For the text-containing cell, return its midpoint in (X, Y) coordinate format. 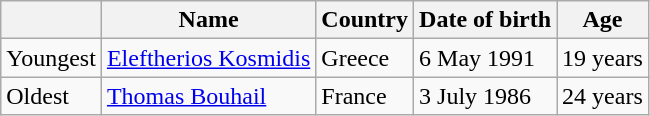
Name (208, 20)
Country (365, 20)
Eleftherios Kosmidis (208, 58)
3 July 1986 (486, 96)
Oldest (52, 96)
Date of birth (486, 20)
6 May 1991 (486, 58)
France (365, 96)
Greece (365, 58)
24 years (603, 96)
19 years (603, 58)
Age (603, 20)
Youngest (52, 58)
Thomas Bouhail (208, 96)
